From the cell containing the given text, extract its center point as [X, Y] coordinate. 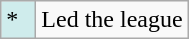
Led the league [112, 20]
* [18, 20]
